Identify which cell holds the provided text, then report its (X, Y) central coordinate. 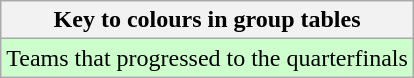
Teams that progressed to the quarterfinals (208, 58)
Key to colours in group tables (208, 20)
